Capture the cell that displays the provided text and extract its [x, y] central coordinate. 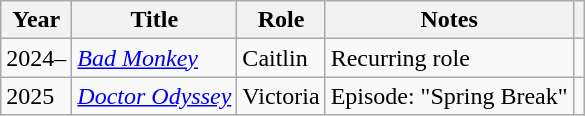
Year [36, 20]
2025 [36, 96]
Notes [449, 20]
Victoria [281, 96]
2024– [36, 58]
Recurring role [449, 58]
Caitlin [281, 58]
Title [154, 20]
Doctor Odyssey [154, 96]
Bad Monkey [154, 58]
Episode: "Spring Break" [449, 96]
Role [281, 20]
